Return (X, Y) of the center of cell containing provided text 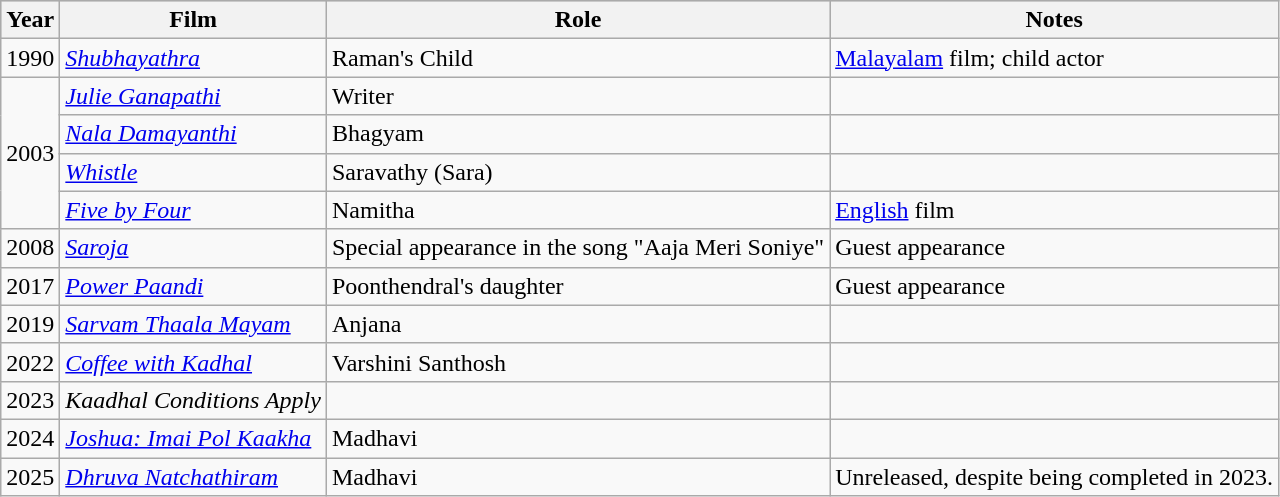
English film (1054, 210)
Poonthendral's daughter (578, 286)
Namitha (578, 210)
Film (194, 20)
Varshini Santhosh (578, 362)
2019 (30, 324)
Joshua: Imai Pol Kaakha (194, 438)
2023 (30, 400)
2024 (30, 438)
Whistle (194, 172)
Unreleased, despite being completed in 2023. (1054, 477)
Saroja (194, 248)
Notes (1054, 20)
Malayalam film; child actor (1054, 58)
Sarvam Thaala Mayam (194, 324)
Julie Ganapathi (194, 96)
Power Paandi (194, 286)
Nala Damayanthi (194, 134)
2022 (30, 362)
Coffee with Kadhal (194, 362)
2017 (30, 286)
2003 (30, 153)
Kaadhal Conditions Apply (194, 400)
Dhruva Natchathiram (194, 477)
Role (578, 20)
Raman's Child (578, 58)
Special appearance in the song "Aaja Meri Soniye" (578, 248)
1990 (30, 58)
Writer (578, 96)
Saravathy (Sara) (578, 172)
Five by Four (194, 210)
Shubhayathra (194, 58)
2025 (30, 477)
Year (30, 20)
Anjana (578, 324)
Bhagyam (578, 134)
2008 (30, 248)
